Return (x, y) of the center of cell containing provided text 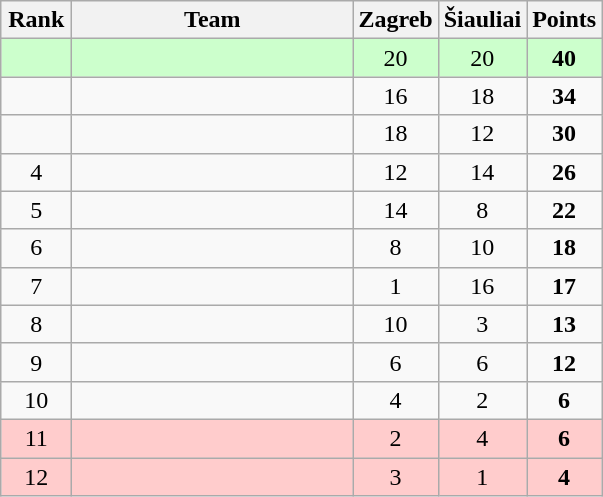
26 (564, 172)
7 (36, 286)
11 (36, 438)
Team (212, 20)
9 (36, 362)
Zagreb (396, 20)
Rank (36, 20)
40 (564, 58)
Points (564, 20)
Šiauliai (482, 20)
17 (564, 286)
34 (564, 96)
30 (564, 134)
13 (564, 324)
5 (36, 210)
22 (564, 210)
